Find where the given text appears and provide that cell's center as [X, Y] coordinate. 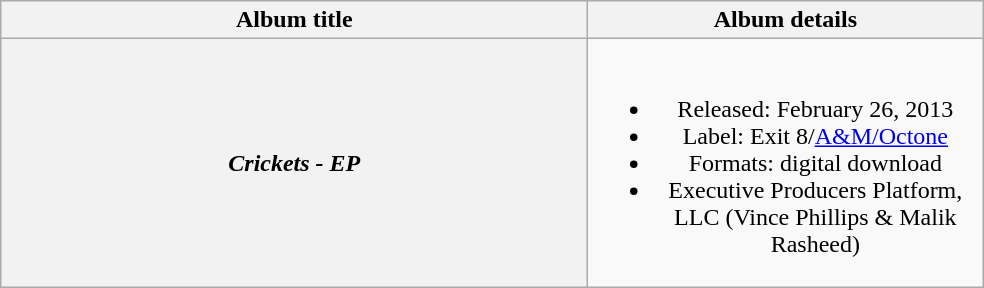
Released: February 26, 2013Label: Exit 8/A&M/OctoneFormats: digital downloadExecutive Producers Platform, LLC (Vince Phillips & Malik Rasheed) [786, 163]
Crickets - EP [294, 163]
Album details [786, 20]
Album title [294, 20]
